Return (x, y) of the center of cell containing provided text 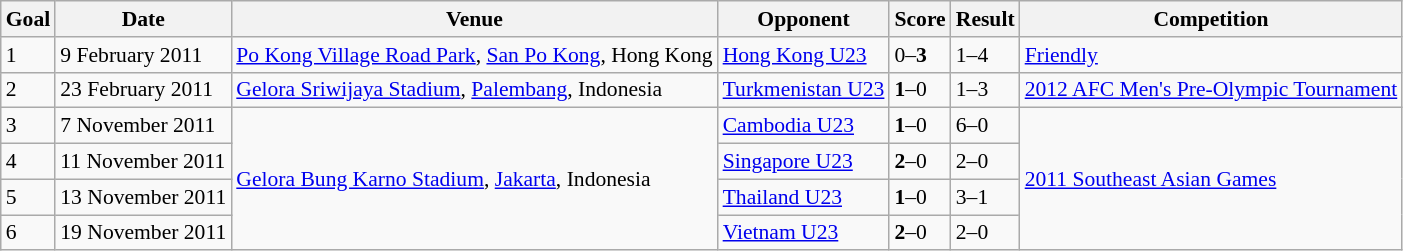
Opponent (804, 19)
6–0 (986, 126)
Gelora Sriwijaya Stadium, Palembang, Indonesia (474, 90)
Po Kong Village Road Park, San Po Kong, Hong Kong (474, 55)
Friendly (1212, 55)
13 November 2011 (143, 197)
2012 AFC Men's Pre-Olympic Tournament (1212, 90)
Singapore U23 (804, 162)
23 February 2011 (143, 90)
4 (28, 162)
1 (28, 55)
Thailand U23 (804, 197)
3–1 (986, 197)
Gelora Bung Karno Stadium, Jakarta, Indonesia (474, 179)
2011 Southeast Asian Games (1212, 179)
0–3 (920, 55)
Date (143, 19)
9 February 2011 (143, 55)
2 (28, 90)
19 November 2011 (143, 233)
3 (28, 126)
Turkmenistan U23 (804, 90)
Hong Kong U23 (804, 55)
Goal (28, 19)
Venue (474, 19)
11 November 2011 (143, 162)
1–4 (986, 55)
Result (986, 19)
1–3 (986, 90)
7 November 2011 (143, 126)
6 (28, 233)
Competition (1212, 19)
5 (28, 197)
Vietnam U23 (804, 233)
Score (920, 19)
Cambodia U23 (804, 126)
